Search for the cell housing the specified text and yield its (x, y) center coordinate. 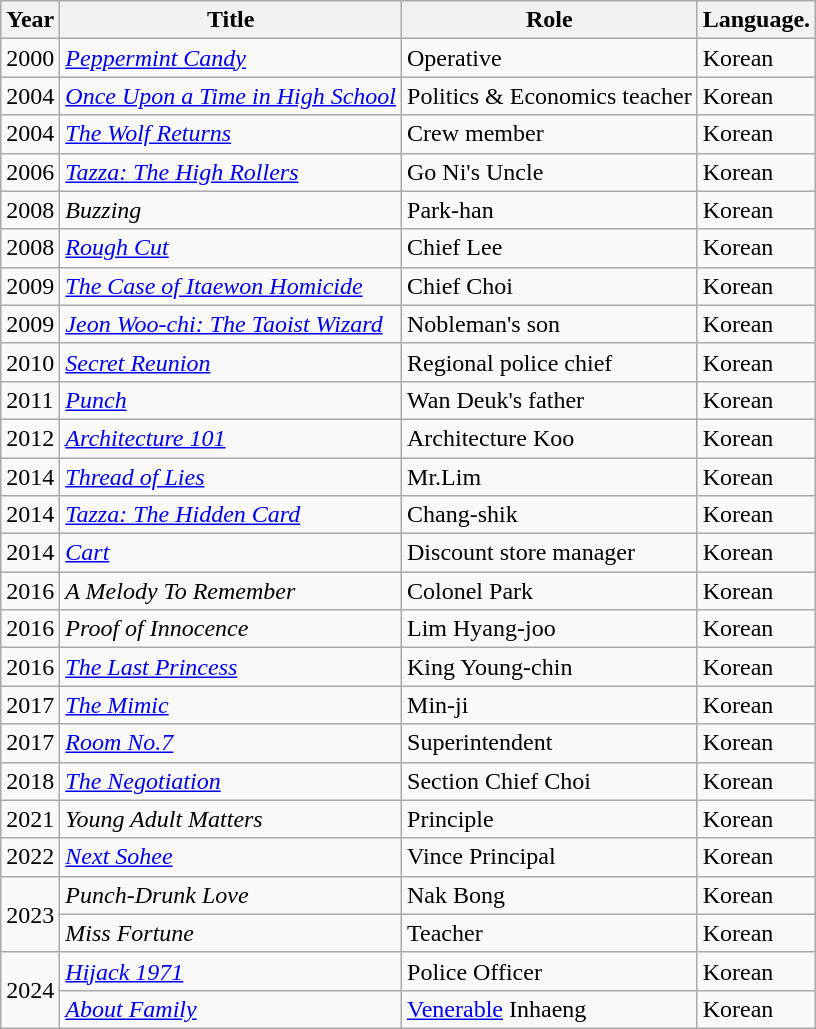
Colonel Park (550, 591)
2010 (30, 362)
About Family (231, 1009)
Once Upon a Time in High School (231, 96)
Tazza: The Hidden Card (231, 515)
Role (550, 20)
Proof of Innocence (231, 629)
Secret Reunion (231, 362)
Police Officer (550, 971)
Teacher (550, 933)
Architecture 101 (231, 438)
Superintendent (550, 743)
Next Sohee (231, 857)
Architecture Koo (550, 438)
Hijack 1971 (231, 971)
2023 (30, 914)
Room No.7 (231, 743)
A Melody To Remember (231, 591)
Year (30, 20)
Jeon Woo-chi: The Taoist Wizard (231, 324)
2021 (30, 819)
Chief Lee (550, 248)
2000 (30, 58)
Young Adult Matters (231, 819)
Language. (756, 20)
2022 (30, 857)
Go Ni's Uncle (550, 172)
Thread of Lies (231, 477)
Punch (231, 400)
Punch-Drunk Love (231, 895)
Buzzing (231, 210)
2012 (30, 438)
The Case of Itaewon Homicide (231, 286)
Lim Hyang-joo (550, 629)
2018 (30, 781)
Nobleman's son (550, 324)
King Young-chin (550, 667)
Wan Deuk's father (550, 400)
Peppermint Candy (231, 58)
Chief Choi (550, 286)
Rough Cut (231, 248)
Park-han (550, 210)
Venerable Inhaeng (550, 1009)
2011 (30, 400)
Title (231, 20)
2024 (30, 990)
The Last Princess (231, 667)
Tazza: The High Rollers (231, 172)
The Negotiation (231, 781)
2006 (30, 172)
Mr.Lim (550, 477)
Nak Bong (550, 895)
Vince Principal (550, 857)
Min-ji (550, 705)
Politics & Economics teacher (550, 96)
Operative (550, 58)
Section Chief Choi (550, 781)
The Mimic (231, 705)
Regional police chief (550, 362)
Miss Fortune (231, 933)
Crew member (550, 134)
Cart (231, 553)
Chang-shik (550, 515)
Discount store manager (550, 553)
The Wolf Returns (231, 134)
Principle (550, 819)
